From the cell containing the given text, extract its center point as (x, y) coordinate. 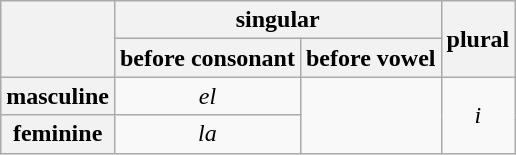
el (207, 96)
before consonant (207, 58)
plural (478, 39)
feminine (58, 134)
before vowel (370, 58)
la (207, 134)
masculine (58, 96)
singular (278, 20)
i (478, 115)
